Return [x, y] of the center of cell containing provided text 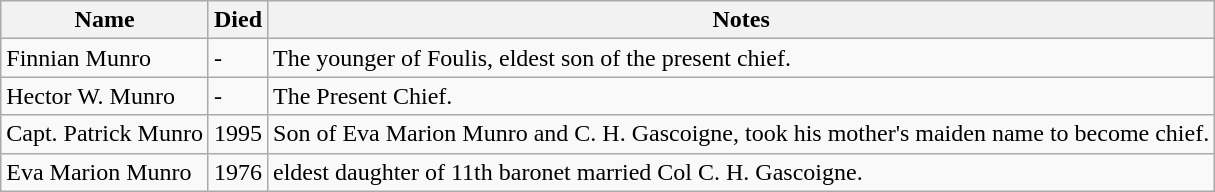
The younger of Foulis, eldest son of the present chief. [742, 58]
1976 [238, 172]
Hector W. Munro [105, 96]
1995 [238, 134]
Finnian Munro [105, 58]
eldest daughter of 11th baronet married Col C. H. Gascoigne. [742, 172]
The Present Chief. [742, 96]
Capt. Patrick Munro [105, 134]
Notes [742, 20]
Died [238, 20]
Eva Marion Munro [105, 172]
Son of Eva Marion Munro and C. H. Gascoigne, took his mother's maiden name to become chief. [742, 134]
Name [105, 20]
